Pinpoint the cell where the given text exists, returning its [x, y] midpoint coordinate. 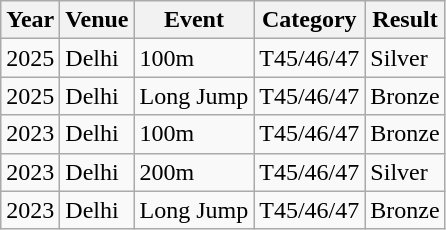
Result [405, 20]
Year [30, 20]
200m [194, 172]
Venue [97, 20]
Category [310, 20]
Event [194, 20]
